Detect which cell encompasses the target text, then output its (x, y) center coordinate. 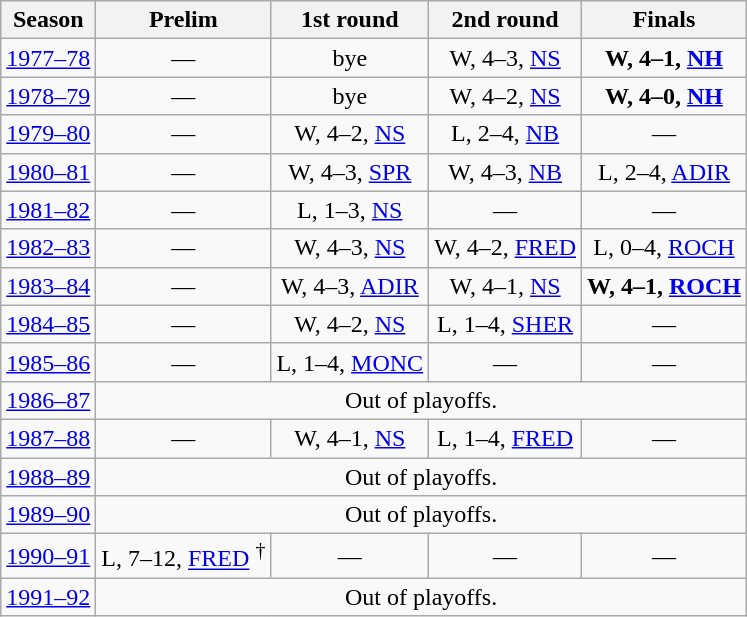
W, 4–3, NB (506, 172)
L, 1–3, NS (350, 210)
W, 4–2, FRED (506, 248)
1991–92 (48, 597)
1985–86 (48, 362)
L, 2–4, ADIR (664, 172)
W, 4–1, NH (664, 58)
Season (48, 20)
1983–84 (48, 286)
L, 1–4, SHER (506, 324)
L, 1–4, FRED (506, 438)
1982–83 (48, 248)
W, 4–0, NH (664, 96)
1980–81 (48, 172)
W, 4–3, ADIR (350, 286)
1978–79 (48, 96)
1988–89 (48, 477)
Finals (664, 20)
Prelim (184, 20)
L, 7–12, FRED † (184, 556)
1981–82 (48, 210)
W, 4–3, SPR (350, 172)
L, 1–4, MONC (350, 362)
W, 4–1, ROCH (664, 286)
1987–88 (48, 438)
1990–91 (48, 556)
1977–78 (48, 58)
1989–90 (48, 515)
1979–80 (48, 134)
2nd round (506, 20)
L, 0–4, ROCH (664, 248)
1st round (350, 20)
1984–85 (48, 324)
L, 2–4, NB (506, 134)
1986–87 (48, 400)
